Output the [x, y] coordinate of the center of the cell containing the given text.  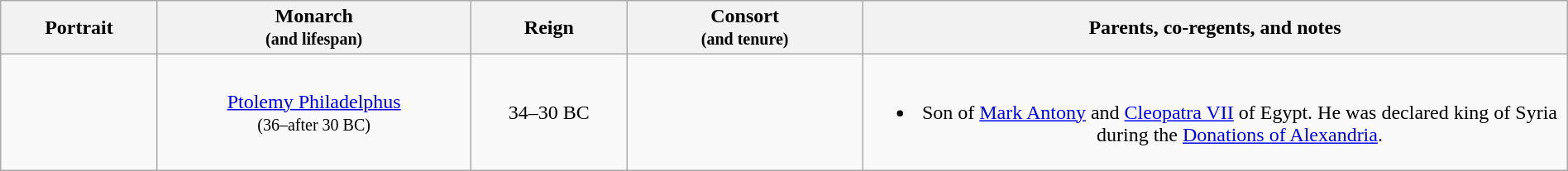
Parents, co-regents, and notes [1216, 28]
Son of Mark Antony and Cleopatra VII of Egypt. He was declared king of Syria during the Donations of Alexandria. [1216, 112]
34–30 BC [549, 112]
Ptolemy Philadelphus(36–after 30 BC) [314, 112]
Consort(and tenure) [745, 28]
Portrait [79, 28]
Reign [549, 28]
Monarch(and lifespan) [314, 28]
